Capture the cell that displays the provided text and extract its [X, Y] central coordinate. 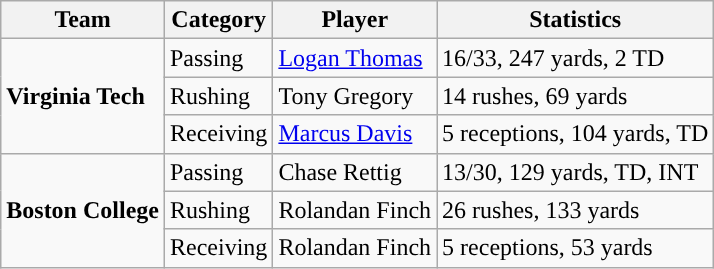
Player [355, 20]
Category [218, 20]
26 rushes, 133 yards [576, 210]
13/30, 129 yards, TD, INT [576, 172]
Marcus Davis [355, 134]
Logan Thomas [355, 58]
Team [83, 20]
5 receptions, 104 yards, TD [576, 134]
Tony Gregory [355, 96]
5 receptions, 53 yards [576, 248]
Statistics [576, 20]
Boston College [83, 210]
16/33, 247 yards, 2 TD [576, 58]
14 rushes, 69 yards [576, 96]
Virginia Tech [83, 96]
Chase Rettig [355, 172]
